For the text-containing cell, return its midpoint in [x, y] coordinate format. 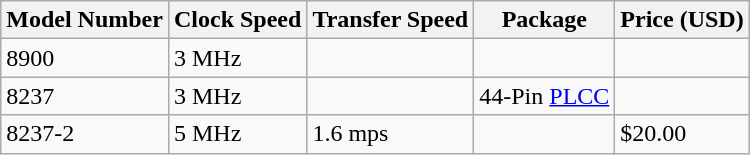
1.6 mps [390, 134]
Clock Speed [237, 20]
Price (USD) [682, 20]
44-Pin PLCC [544, 96]
8237 [85, 96]
Package [544, 20]
Model Number [85, 20]
5 MHz [237, 134]
Transfer Speed [390, 20]
8900 [85, 58]
$20.00 [682, 134]
8237-2 [85, 134]
